Find where the given text appears and provide that cell's center as (X, Y) coordinate. 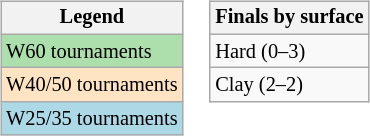
W25/35 tournaments (92, 119)
W60 tournaments (92, 51)
W40/50 tournaments (92, 85)
Hard (0–3) (289, 51)
Clay (2–2) (289, 85)
Finals by surface (289, 18)
Legend (92, 18)
